Pinpoint the cell where the given text exists, returning its (X, Y) midpoint coordinate. 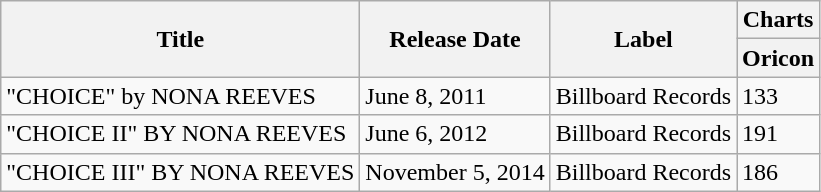
"CHOICE" by NONA REEVES (180, 96)
Charts (778, 20)
June 8, 2011 (455, 96)
133 (778, 96)
November 5, 2014 (455, 172)
June 6, 2012 (455, 134)
"CHOICE II" BY NONA REEVES (180, 134)
Title (180, 39)
"CHOICE III" BY NONA REEVES (180, 172)
191 (778, 134)
186 (778, 172)
Release Date (455, 39)
Oricon (778, 58)
Label (643, 39)
